Identify which cell holds the provided text, then report its (x, y) central coordinate. 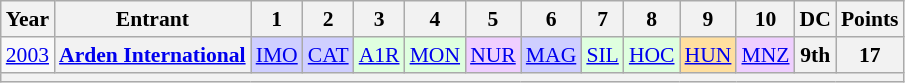
IMO (277, 55)
HUN (708, 55)
HOC (652, 55)
NUR (493, 55)
6 (552, 19)
Points (870, 19)
2 (328, 19)
3 (380, 19)
DC (816, 19)
4 (436, 19)
9th (816, 55)
Year (28, 19)
1 (277, 19)
SIL (602, 55)
MAG (552, 55)
Entrant (152, 19)
MON (436, 55)
5 (493, 19)
10 (765, 19)
Arden International (152, 55)
CAT (328, 55)
9 (708, 19)
8 (652, 19)
17 (870, 55)
7 (602, 19)
2003 (28, 55)
MNZ (765, 55)
A1R (380, 55)
